Locate the cell with the specified text and output its [x, y] center coordinate. 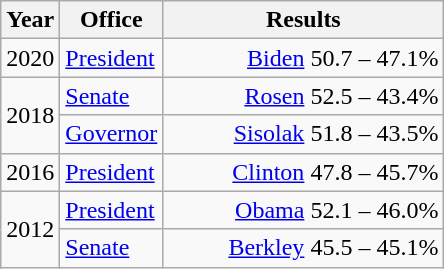
Obama 52.1 – 46.0% [304, 210]
Biden 50.7 – 47.1% [304, 58]
2018 [30, 115]
Clinton 47.8 – 45.7% [304, 172]
Rosen 52.5 – 43.4% [304, 96]
Sisolak 51.8 – 43.5% [304, 134]
Berkley 45.5 – 45.1% [304, 248]
Office [112, 20]
2012 [30, 229]
Results [304, 20]
2016 [30, 172]
Governor [112, 134]
Year [30, 20]
2020 [30, 58]
